Locate the cell with the specified text and output its [x, y] center coordinate. 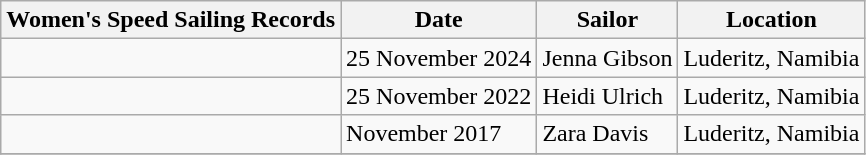
25 November 2022 [439, 96]
Date [439, 20]
Women's Speed Sailing Records [171, 20]
Jenna Gibson [608, 58]
25 November 2024 [439, 58]
Zara Davis [608, 134]
November 2017 [439, 134]
Sailor [608, 20]
Heidi Ulrich [608, 96]
Location [772, 20]
